Search for the cell housing the specified text and yield its [x, y] center coordinate. 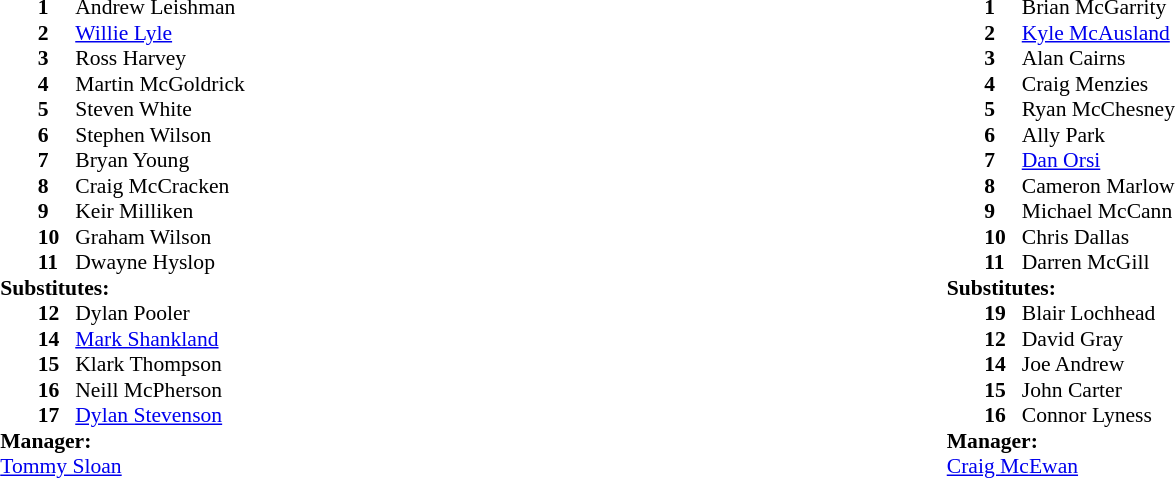
Neill McPherson [225, 390]
Stephen Wilson [225, 135]
Dwayne Hyslop [225, 263]
Klark Thompson [225, 365]
Willie Lyle [225, 33]
Bryan Young [225, 161]
Steven White [225, 109]
Substitutes: [188, 288]
Craig McCracken [225, 186]
Manager: [188, 441]
Graham Wilson [225, 237]
17 [57, 415]
Mark Shankland [225, 339]
Dylan Pooler [225, 313]
19 [1003, 313]
Ross Harvey [225, 59]
Dylan Stevenson [225, 415]
Martin McGoldrick [225, 84]
Keir Milliken [225, 211]
